Search for the cell housing the specified text and yield its (x, y) center coordinate. 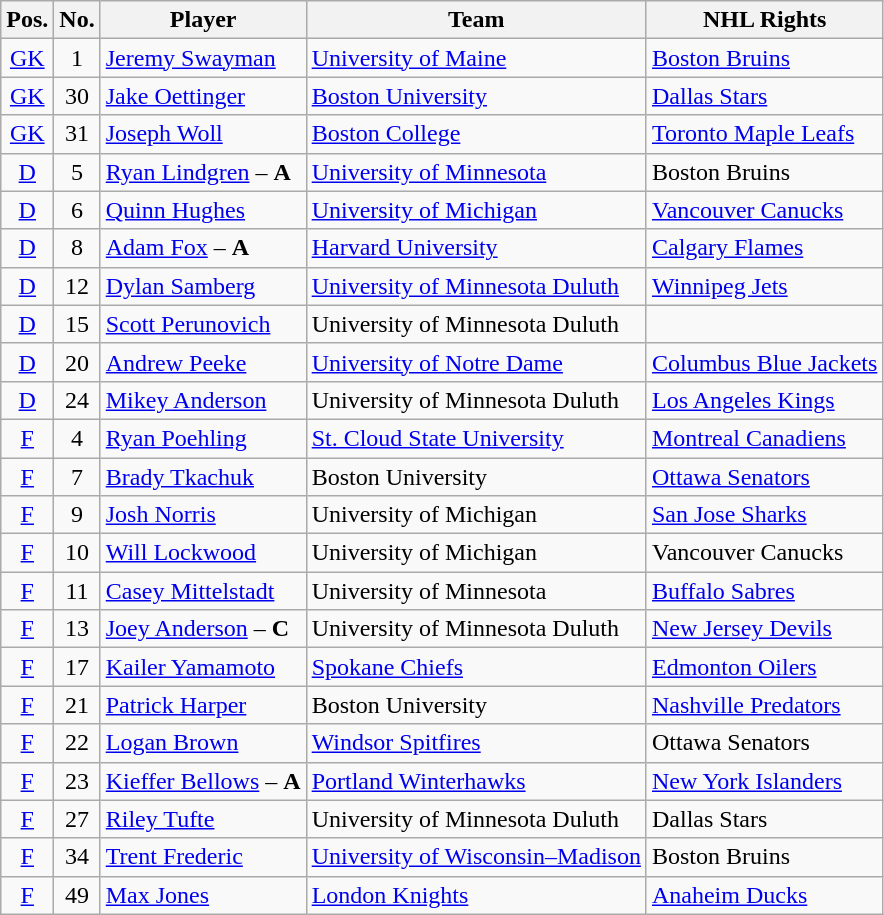
Patrick Harper (203, 705)
Scott Perunovich (203, 324)
Montreal Canadiens (764, 438)
Trent Frederic (203, 857)
Team (476, 20)
Buffalo Sabres (764, 591)
21 (77, 705)
11 (77, 591)
Quinn Hughes (203, 210)
Kailer Yamamoto (203, 667)
Jeremy Swayman (203, 58)
Columbus Blue Jackets (764, 362)
Ryan Lindgren – A (203, 172)
University of Maine (476, 58)
New York Islanders (764, 781)
8 (77, 248)
Harvard University (476, 248)
Joseph Woll (203, 134)
Toronto Maple Leafs (764, 134)
12 (77, 286)
University of Notre Dame (476, 362)
Riley Tufte (203, 819)
London Knights (476, 895)
24 (77, 400)
NHL Rights (764, 20)
Spokane Chiefs (476, 667)
Calgary Flames (764, 248)
Logan Brown (203, 743)
4 (77, 438)
5 (77, 172)
22 (77, 743)
20 (77, 362)
17 (77, 667)
Casey Mittelstadt (203, 591)
Winnipeg Jets (764, 286)
Adam Fox – A (203, 248)
Los Angeles Kings (764, 400)
7 (77, 477)
Anaheim Ducks (764, 895)
49 (77, 895)
15 (77, 324)
Edmonton Oilers (764, 667)
6 (77, 210)
30 (77, 96)
Portland Winterhawks (476, 781)
27 (77, 819)
Kieffer Bellows – A (203, 781)
Max Jones (203, 895)
Boston College (476, 134)
13 (77, 629)
University of Wisconsin–Madison (476, 857)
Joey Anderson – C (203, 629)
Pos. (28, 20)
Jake Oettinger (203, 96)
9 (77, 515)
Andrew Peeke (203, 362)
31 (77, 134)
Nashville Predators (764, 705)
St. Cloud State University (476, 438)
Brady Tkachuk (203, 477)
No. (77, 20)
Mikey Anderson (203, 400)
Dylan Samberg (203, 286)
1 (77, 58)
Josh Norris (203, 515)
10 (77, 553)
Windsor Spitfires (476, 743)
New Jersey Devils (764, 629)
Player (203, 20)
Will Lockwood (203, 553)
San Jose Sharks (764, 515)
34 (77, 857)
Ryan Poehling (203, 438)
23 (77, 781)
